Locate the cell with the specified text and output its (x, y) center coordinate. 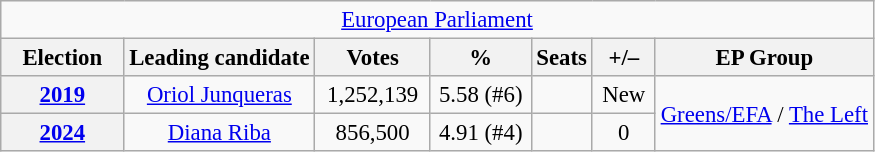
Election (62, 58)
856,500 (373, 133)
1,252,139 (373, 95)
2019 (62, 95)
Leading candidate (220, 58)
Votes (373, 58)
% (480, 58)
Seats (562, 58)
5.58 (#6) (480, 95)
Greens/EFA / The Left (764, 114)
Oriol Junqueras (220, 95)
Diana Riba (220, 133)
0 (624, 133)
2024 (62, 133)
European Parliament (438, 20)
EP Group (764, 58)
4.91 (#4) (480, 133)
New (624, 95)
+/– (624, 58)
